Extract the (X, Y) coordinate from the center of the cell holding the provided text.  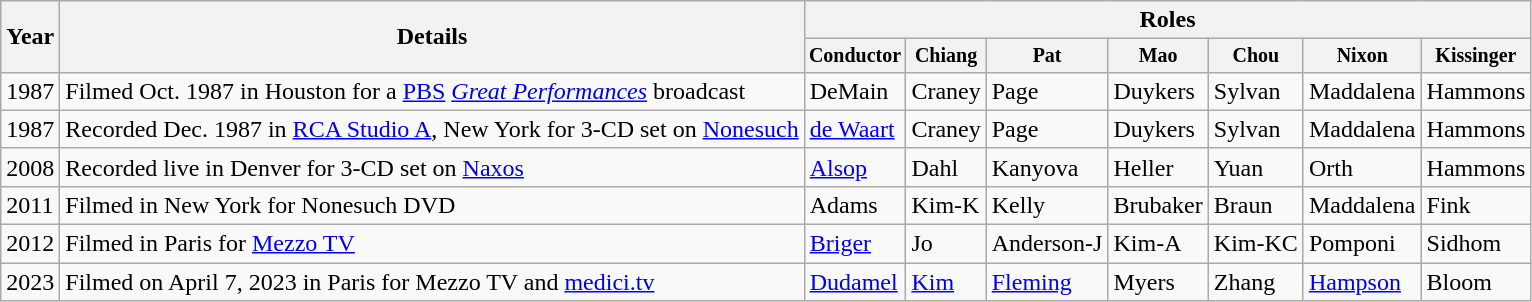
Year (30, 37)
Recorded live in Denver for 3-CD set on Naxos (432, 167)
Yuan (1256, 167)
Roles (1168, 20)
Jo (946, 244)
Kim-A (1158, 244)
Details (432, 37)
Recorded Dec. 1987 in RCA Studio A, New York for 3-CD set on Nonesuch (432, 129)
Zhang (1256, 282)
Chou (1256, 56)
Hampson (1362, 282)
Kim-K (946, 205)
Filmed Oct. 1987 in Houston for a PBS Great Performances broadcast (432, 91)
de Waart (855, 129)
Conductor (855, 56)
Myers (1158, 282)
Nixon (1362, 56)
Pat (1047, 56)
Dudamel (855, 282)
Adams (855, 205)
Anderson-J (1047, 244)
2023 (30, 282)
Dahl (946, 167)
Kim-KC (1256, 244)
Orth (1362, 167)
Pomponi (1362, 244)
Fink (1476, 205)
Fleming (1047, 282)
2012 (30, 244)
Kelly (1047, 205)
Heller (1158, 167)
Kanyova (1047, 167)
Chiang (946, 56)
2011 (30, 205)
Kim (946, 282)
Briger (855, 244)
Filmed in Paris for Mezzo TV (432, 244)
2008 (30, 167)
DeMain (855, 91)
Kissinger (1476, 56)
Bloom (1476, 282)
Filmed in New York for Nonesuch DVD (432, 205)
Filmed on April 7, 2023 in Paris for Mezzo TV and medici.tv (432, 282)
Mao (1158, 56)
Sidhom (1476, 244)
Braun (1256, 205)
Brubaker (1158, 205)
Alsop (855, 167)
